Find where the given text appears and provide that cell's center as [x, y] coordinate. 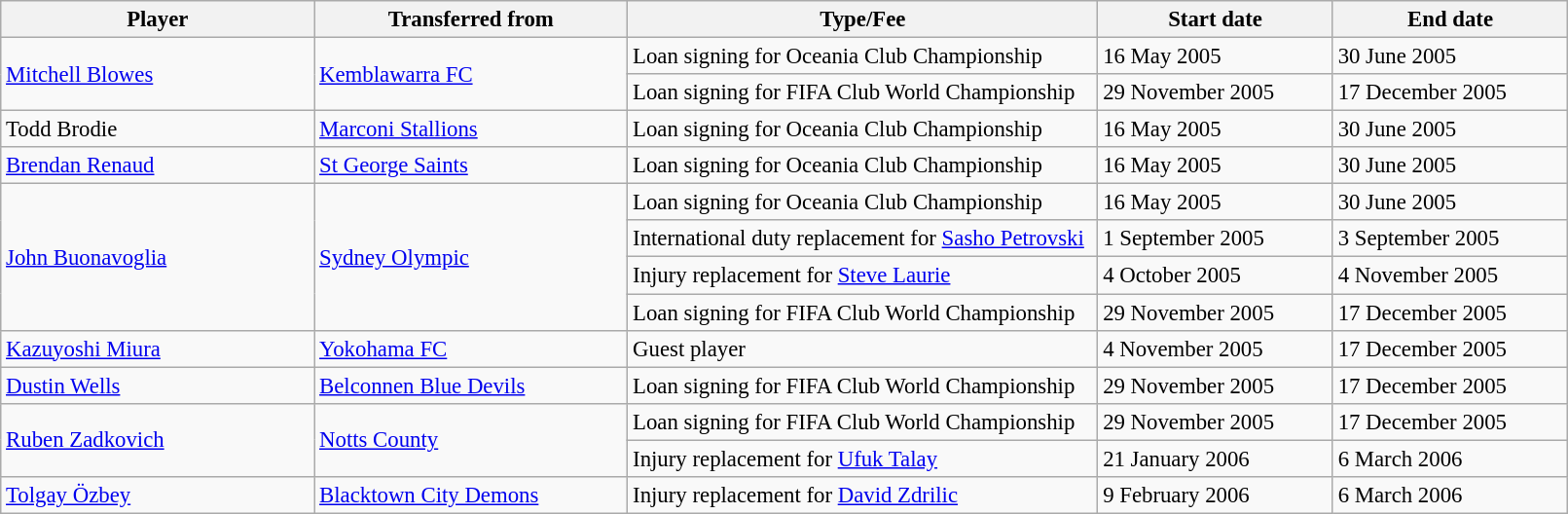
Tolgay Özbey [158, 496]
Guest player [862, 349]
International duty replacement for Sasho Petrovski [862, 239]
Mitchell Blowes [158, 74]
Injury replacement for David Zdrilic [862, 496]
21 January 2006 [1216, 459]
4 October 2005 [1216, 275]
End date [1450, 19]
Yokohama FC [471, 349]
St George Saints [471, 165]
Kazuyoshi Miura [158, 349]
Type/Fee [862, 19]
Player [158, 19]
Injury replacement for Ufuk Talay [862, 459]
Brendan Renaud [158, 165]
Marconi Stallions [471, 129]
Start date [1216, 19]
Blacktown City Demons [471, 496]
Injury replacement for Steve Laurie [862, 275]
Sydney Olympic [471, 257]
Ruben Zadkovich [158, 440]
Kemblawarra FC [471, 74]
1 September 2005 [1216, 239]
9 February 2006 [1216, 496]
3 September 2005 [1450, 239]
Transferred from [471, 19]
Notts County [471, 440]
Todd Brodie [158, 129]
Dustin Wells [158, 385]
Belconnen Blue Devils [471, 385]
John Buonavoglia [158, 257]
